For the text-containing cell, return its midpoint in [x, y] coordinate format. 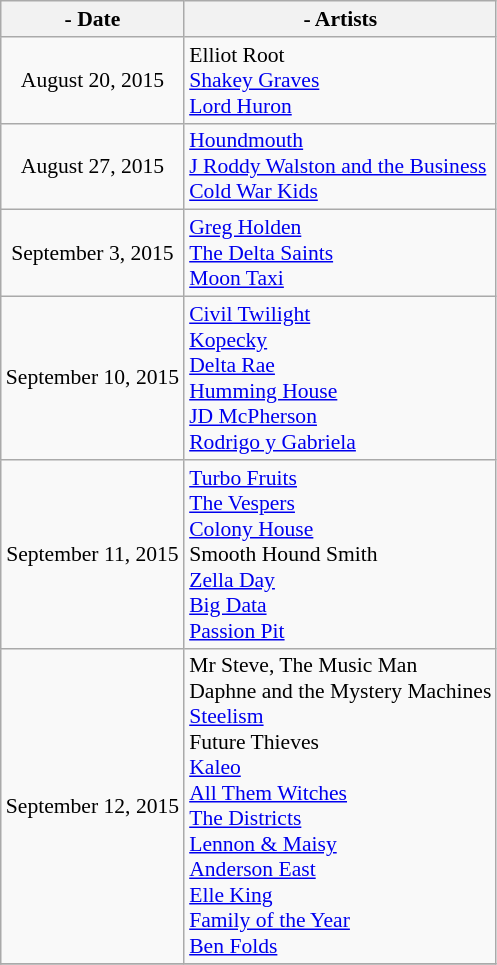
- Artists [340, 19]
Greg HoldenThe Delta SaintsMoon Taxi [340, 254]
August 27, 2015 [92, 166]
September 10, 2015 [92, 378]
HoundmouthJ Roddy Walston and the BusinessCold War Kids [340, 166]
- Date [92, 19]
August 20, 2015 [92, 80]
September 3, 2015 [92, 254]
September 11, 2015 [92, 554]
Elliot RootShakey GravesLord Huron [340, 80]
September 12, 2015 [92, 806]
Civil TwilightKopeckyDelta RaeHumming HouseJD McPhersonRodrigo y Gabriela [340, 378]
Turbo FruitsThe VespersColony HouseSmooth Hound SmithZella DayBig DataPassion Pit [340, 554]
